Pinpoint the cell where the given text exists, returning its [X, Y] midpoint coordinate. 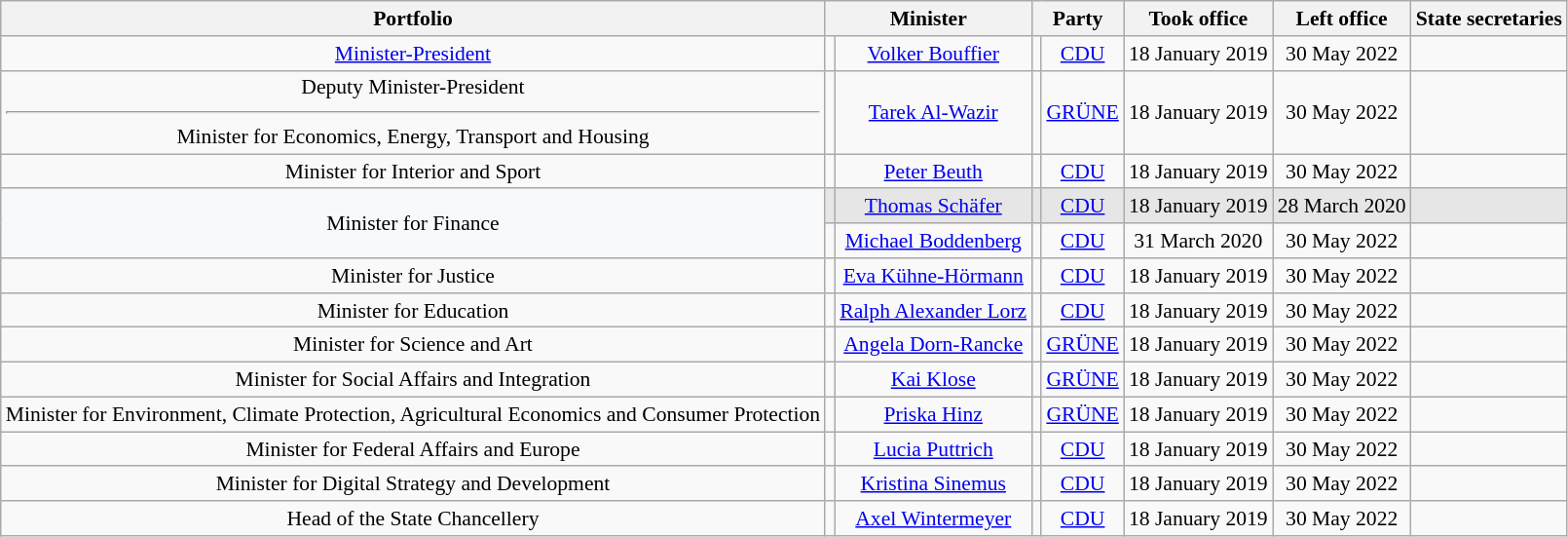
Minister for Finance [413, 224]
28 March 2020 [1342, 207]
Minister for Justice [413, 276]
Minister for Interior and Sport [413, 172]
State secretaries [1489, 19]
Minister for Social Affairs and Integration [413, 380]
Angela Dorn-Rancke [933, 345]
Peter Beuth [933, 172]
Minister for Federal Affairs and Europe [413, 449]
31 March 2020 [1198, 241]
Head of the State Chancellery [413, 518]
Party [1077, 19]
Volker Bouffier [933, 54]
Kai Klose [933, 380]
Took office [1198, 19]
Portfolio [413, 19]
Minister for Environment, Climate Protection, Agricultural Economics and Consumer Protection [413, 414]
Axel Wintermeyer [933, 518]
Minister [928, 19]
Ralph Alexander Lorz [933, 311]
Thomas Schäfer [933, 207]
Michael Boddenberg [933, 241]
Tarek Al-Wazir [933, 112]
Kristina Sinemus [933, 484]
Minister for Education [413, 311]
Minister for Science and Art [413, 345]
Left office [1342, 19]
Priska Hinz [933, 414]
Eva Kühne-Hörmann [933, 276]
Minister-President [413, 54]
Minister for Digital Strategy and Development [413, 484]
Lucia Puttrich [933, 449]
Deputy Minister-PresidentMinister for Economics, Energy, Transport and Housing [413, 112]
